Scan for the cell matching the given text and deliver its [X, Y] coordinate at center. 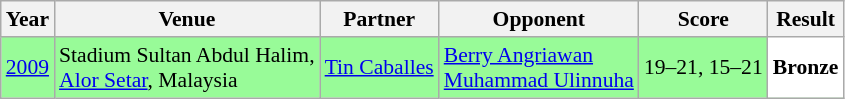
Score [704, 19]
Bronze [806, 68]
Opponent [539, 19]
2009 [28, 68]
Partner [380, 19]
Result [806, 19]
Venue [187, 19]
Berry Angriawan Muhammad Ulinnuha [539, 68]
Tin Caballes [380, 68]
Year [28, 19]
Stadium Sultan Abdul Halim,Alor Setar, Malaysia [187, 68]
19–21, 15–21 [704, 68]
